Detect which cell encompasses the target text, then output its [X, Y] center coordinate. 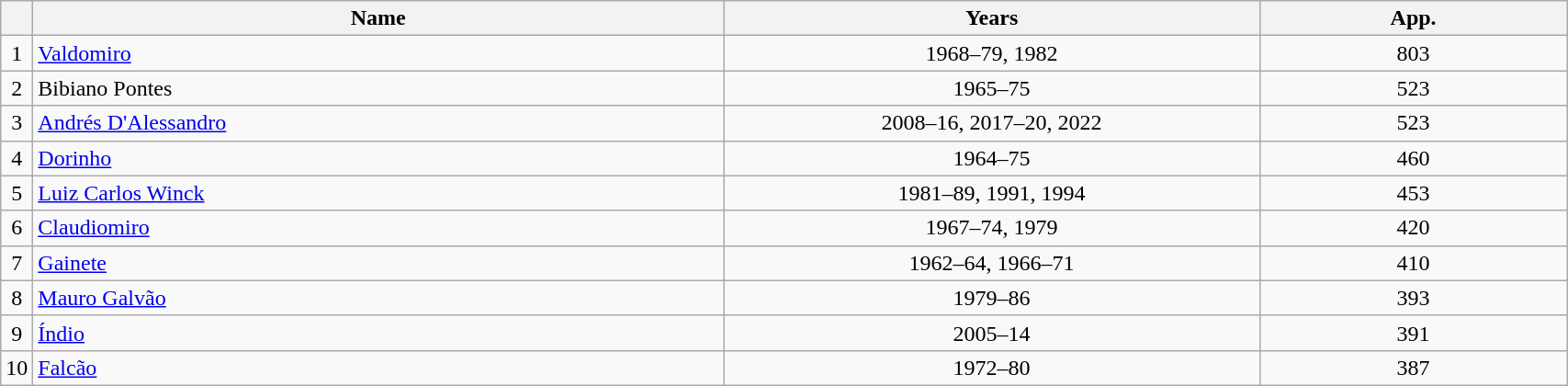
391 [1413, 333]
453 [1413, 193]
Dorinho [378, 158]
387 [1413, 368]
1965–75 [992, 88]
Falcão [378, 368]
1968–79, 1982 [992, 53]
2005–14 [992, 333]
9 [17, 333]
Mauro Galvão [378, 298]
Índio [378, 333]
5 [17, 193]
4 [17, 158]
1972–80 [992, 368]
Years [992, 18]
10 [17, 368]
Name [378, 18]
1967–74, 1979 [992, 228]
1981–89, 1991, 1994 [992, 193]
460 [1413, 158]
Luiz Carlos Winck [378, 193]
420 [1413, 228]
Valdomiro [378, 53]
2008–16, 2017–20, 2022 [992, 123]
7 [17, 263]
1979–86 [992, 298]
Bibiano Pontes [378, 88]
1962–64, 1966–71 [992, 263]
App. [1413, 18]
410 [1413, 263]
Andrés D'Alessandro [378, 123]
Gainete [378, 263]
1964–75 [992, 158]
393 [1413, 298]
3 [17, 123]
2 [17, 88]
1 [17, 53]
803 [1413, 53]
6 [17, 228]
8 [17, 298]
Claudiomiro [378, 228]
